Pinpoint the cell where the given text exists, returning its [X, Y] midpoint coordinate. 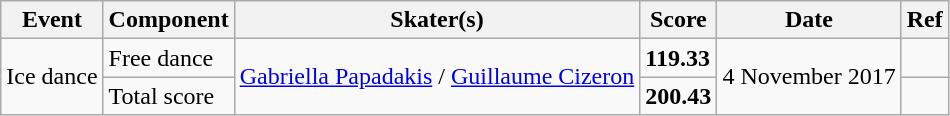
Skater(s) [437, 20]
Event [52, 20]
200.43 [678, 96]
Total score [168, 96]
Score [678, 20]
Component [168, 20]
4 November 2017 [809, 77]
Ice dance [52, 77]
Date [809, 20]
Gabriella Papadakis / Guillaume Cizeron [437, 77]
Free dance [168, 58]
119.33 [678, 58]
Ref [924, 20]
